Locate the cell with the specified text and output its [x, y] center coordinate. 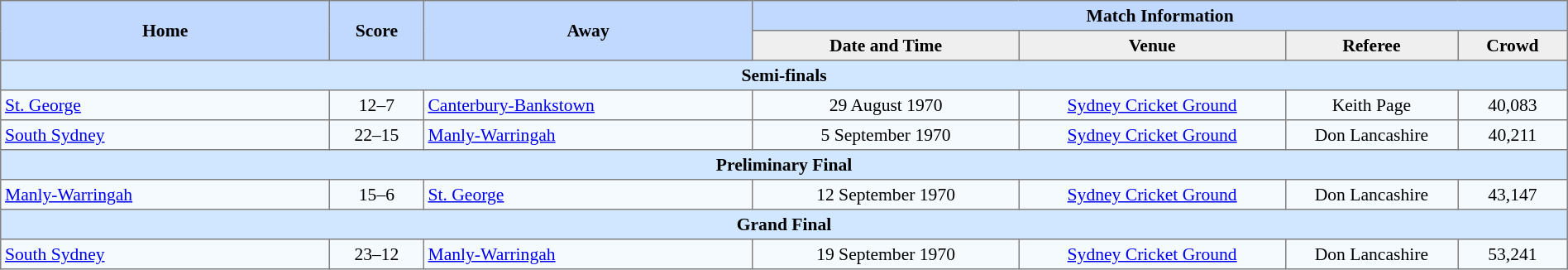
Grand Final [784, 224]
53,241 [1513, 254]
5 September 1970 [886, 135]
12–7 [377, 105]
Home [165, 31]
Canterbury-Bankstown [588, 105]
Match Information [1159, 16]
Keith Page [1371, 105]
19 September 1970 [886, 254]
12 September 1970 [886, 195]
Referee [1371, 46]
15–6 [377, 195]
Score [377, 31]
40,083 [1513, 105]
Date and Time [886, 46]
Crowd [1513, 46]
Away [588, 31]
29 August 1970 [886, 105]
22–15 [377, 135]
Venue [1152, 46]
40,211 [1513, 135]
Preliminary Final [784, 165]
23–12 [377, 254]
43,147 [1513, 195]
Semi-finals [784, 75]
